Return [x, y] of the center of cell containing provided text 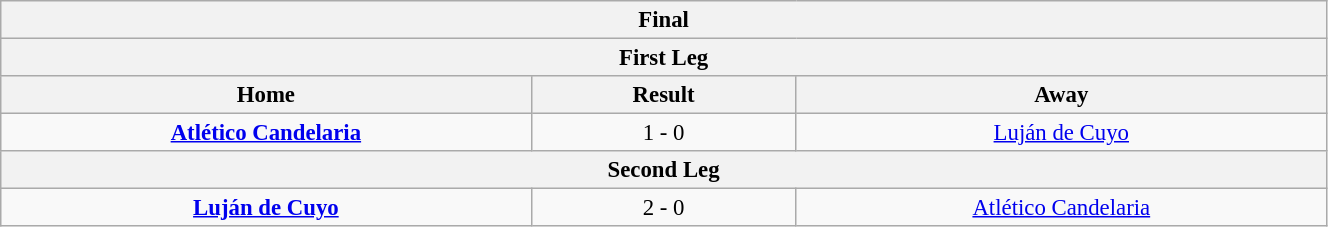
1 - 0 [664, 133]
Away [1061, 95]
Result [664, 95]
2 - 0 [664, 208]
Final [664, 20]
Second Leg [664, 170]
First Leg [664, 58]
Home [266, 95]
